From the cell containing the given text, extract its center point as (x, y) coordinate. 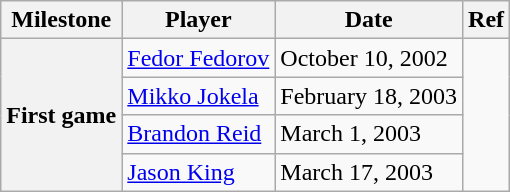
Mikko Jokela (198, 96)
March 17, 2003 (369, 172)
Milestone (62, 20)
Player (198, 20)
October 10, 2002 (369, 58)
First game (62, 115)
February 18, 2003 (369, 96)
Date (369, 20)
Brandon Reid (198, 134)
March 1, 2003 (369, 134)
Jason King (198, 172)
Fedor Fedorov (198, 58)
Ref (486, 20)
